Find where the given text appears and provide that cell's center as [X, Y] coordinate. 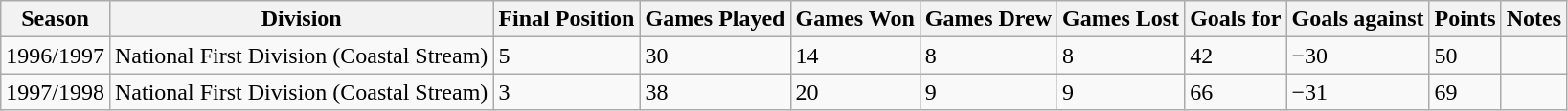
66 [1236, 92]
Goals for [1236, 19]
14 [854, 55]
30 [715, 55]
3 [567, 92]
Season [56, 19]
50 [1466, 55]
Division [301, 19]
Notes [1534, 19]
Games Lost [1121, 19]
Points [1466, 19]
Games Drew [989, 19]
Games Played [715, 19]
Final Position [567, 19]
42 [1236, 55]
38 [715, 92]
Goals against [1358, 19]
−30 [1358, 55]
20 [854, 92]
−31 [1358, 92]
5 [567, 55]
1997/1998 [56, 92]
1996/1997 [56, 55]
Games Won [854, 19]
69 [1466, 92]
